Return the [x, y] coordinate for the center point of the cell that contains the specified text.  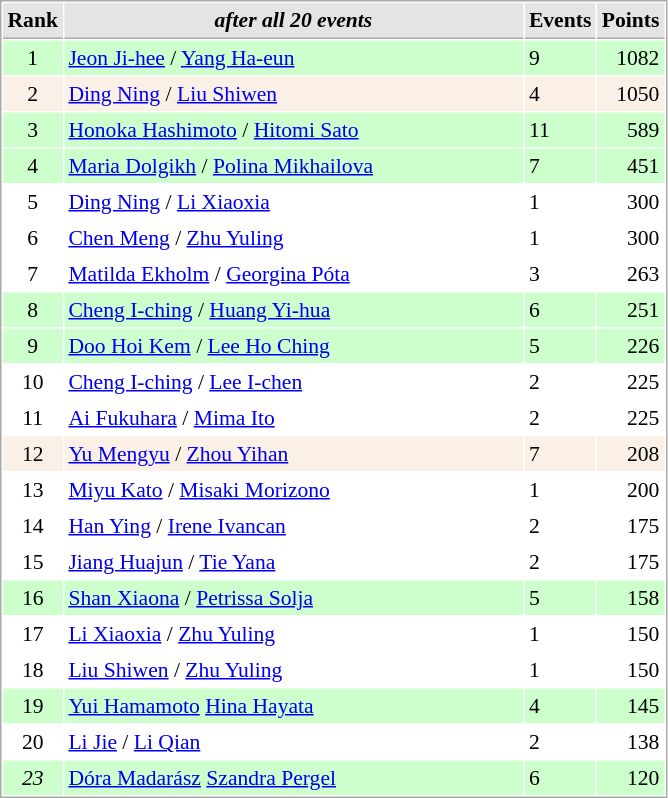
16 [32, 597]
Yu Mengyu / Zhou Yihan [294, 453]
Ding Ning / Li Xiaoxia [294, 201]
13 [32, 489]
10 [32, 381]
Honoka Hashimoto / Hitomi Sato [294, 129]
Maria Dolgikh / Polina Mikhailova [294, 165]
Ai Fukuhara / Mima Ito [294, 417]
14 [32, 525]
Miyu Kato / Misaki Morizono [294, 489]
1082 [630, 57]
Jiang Huajun / Tie Yana [294, 561]
Cheng I-ching / Huang Yi-hua [294, 309]
158 [630, 597]
Jeon Ji-hee / Yang Ha-eun [294, 57]
Liu Shiwen / Zhu Yuling [294, 669]
Doo Hoi Kem / Lee Ho Ching [294, 345]
Li Xiaoxia / Zhu Yuling [294, 633]
Ding Ning / Liu Shiwen [294, 93]
19 [32, 705]
23 [32, 777]
120 [630, 777]
Dóra Madarász Szandra Pergel [294, 777]
18 [32, 669]
Cheng I-ching / Lee I-chen [294, 381]
15 [32, 561]
Chen Meng / Zhu Yuling [294, 237]
Rank [32, 21]
Han Ying / Irene Ivancan [294, 525]
208 [630, 453]
17 [32, 633]
Points [630, 21]
138 [630, 741]
263 [630, 273]
after all 20 events [294, 21]
451 [630, 165]
145 [630, 705]
Matilda Ekholm / Georgina Póta [294, 273]
8 [32, 309]
1050 [630, 93]
Shan Xiaona / Petrissa Solja [294, 597]
589 [630, 129]
200 [630, 489]
Yui Hamamoto Hina Hayata [294, 705]
251 [630, 309]
12 [32, 453]
226 [630, 345]
20 [32, 741]
Events [560, 21]
Li Jie / Li Qian [294, 741]
